Find where the given text appears and provide that cell's center as [X, Y] coordinate. 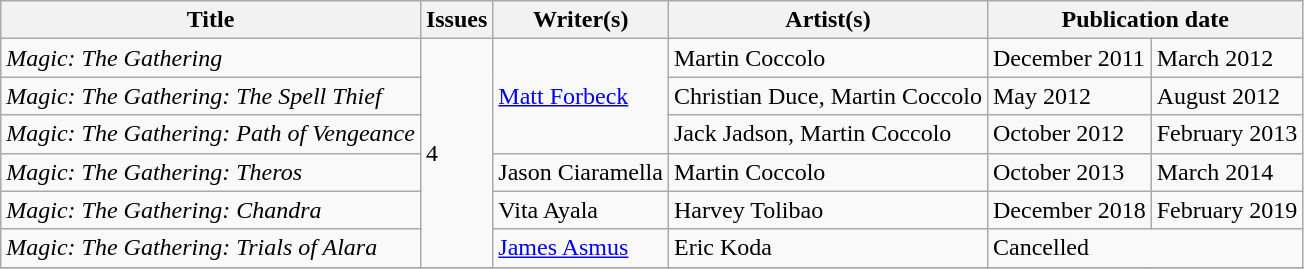
October 2013 [1069, 172]
Jack Jadson, Martin Coccolo [828, 134]
Christian Duce, Martin Coccolo [828, 96]
Writer(s) [581, 20]
Matt Forbeck [581, 96]
Magic: The Gathering: Trials of Alara [211, 248]
Magic: The Gathering: Chandra [211, 210]
Magic: The Gathering: The Spell Thief [211, 96]
March 2014 [1227, 172]
February 2019 [1227, 210]
Publication date [1144, 20]
Title [211, 20]
Issues [456, 20]
March 2012 [1227, 58]
James Asmus [581, 248]
4 [456, 153]
Magic: The Gathering: Theros [211, 172]
Jason Ciaramella [581, 172]
Magic: The Gathering [211, 58]
May 2012 [1069, 96]
August 2012 [1227, 96]
Magic: The Gathering: Path of Vengeance [211, 134]
Artist(s) [828, 20]
December 2011 [1069, 58]
Eric Koda [828, 248]
Cancelled [1144, 248]
Vita Ayala [581, 210]
Harvey Tolibao [828, 210]
October 2012 [1069, 134]
December 2018 [1069, 210]
February 2013 [1227, 134]
